Detect which cell encompasses the target text, then output its [X, Y] center coordinate. 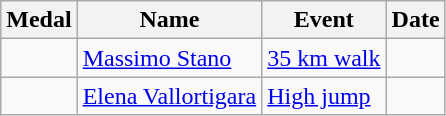
Elena Vallortigara [170, 96]
Medal [39, 20]
Name [170, 20]
35 km walk [324, 58]
Event [324, 20]
Date [416, 20]
Massimo Stano [170, 58]
High jump [324, 96]
